Return the (X, Y) coordinate for the center point of the cell that contains the specified text.  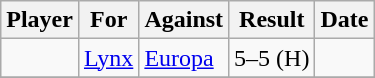
Against (184, 20)
Date (344, 20)
Result (272, 20)
5–5 (H) (272, 58)
Europa (184, 58)
For (108, 20)
Player (40, 20)
Lynx (108, 58)
